Output the (x, y) coordinate of the center of the cell containing the given text.  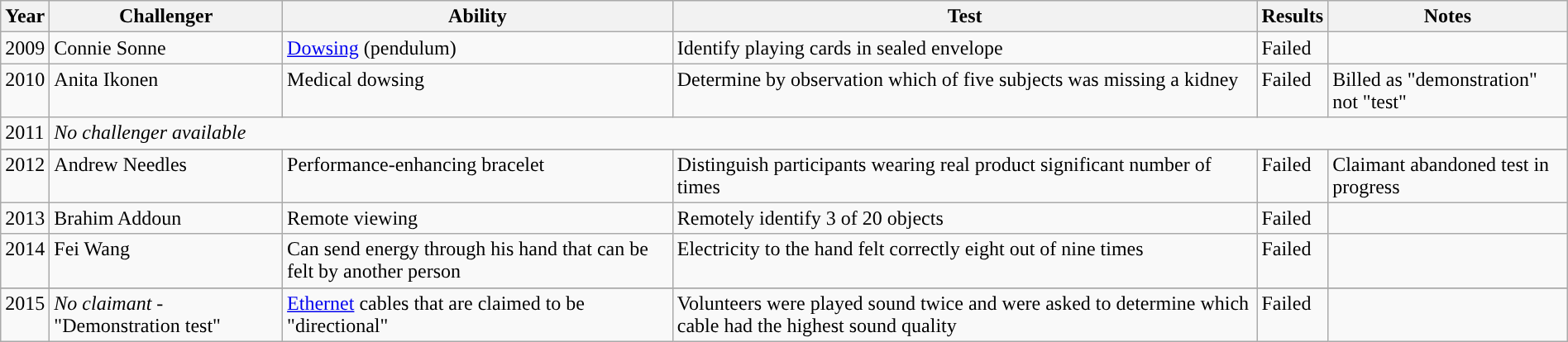
Electricity to the hand felt correctly eight out of nine times (964, 261)
Year (25, 17)
2012 (25, 175)
Remote viewing (478, 218)
Notes (1448, 17)
Volunteers were played sound twice and were asked to determine which cable had the highest sound quality (964, 314)
Claimant abandoned test in progress (1448, 175)
Medical dowsing (478, 91)
Performance-enhancing bracelet (478, 175)
Connie Sonne (166, 48)
Distinguish participants wearing real product significant number of times (964, 175)
2010 (25, 91)
Challenger (166, 17)
Identify playing cards in sealed envelope (964, 48)
2015 (25, 314)
2013 (25, 218)
2011 (25, 133)
Test (964, 17)
Remotely identify 3 of 20 objects (964, 218)
Results (1293, 17)
2009 (25, 48)
No claimant - "Demonstration test" (166, 314)
Ability (478, 17)
No challenger available (809, 133)
2014 (25, 261)
Brahim Addoun (166, 218)
Determine by observation which of five subjects was missing a kidney (964, 91)
Dowsing (pendulum) (478, 48)
Can send energy through his hand that can be felt by another person (478, 261)
Ethernet cables that are claimed to be "directional" (478, 314)
Fei Wang (166, 261)
Billed as "demonstration" not "test" (1448, 91)
Andrew Needles (166, 175)
Anita Ikonen (166, 91)
